Return the [X, Y] coordinate for the center point of the cell that contains the specified text.  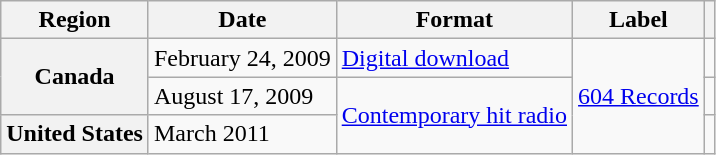
Region [75, 20]
United States [75, 134]
604 Records [639, 96]
February 24, 2009 [242, 58]
Digital download [454, 58]
August 17, 2009 [242, 96]
Label [639, 20]
March 2011 [242, 134]
Format [454, 20]
Canada [75, 77]
Contemporary hit radio [454, 115]
Date [242, 20]
